Extract the (X, Y) coordinate from the center of the cell holding the provided text.  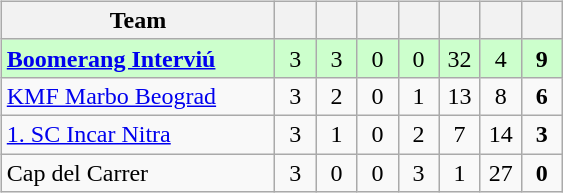
1. SC Incar Nitra (138, 134)
Cap del Carrer (138, 173)
Boomerang Interviú (138, 58)
KMF Marbo Beograd (138, 96)
4 (500, 58)
27 (500, 173)
14 (500, 134)
32 (460, 58)
9 (542, 58)
Team (138, 20)
8 (500, 96)
7 (460, 134)
6 (542, 96)
13 (460, 96)
